Detect which cell encompasses the target text, then output its (x, y) center coordinate. 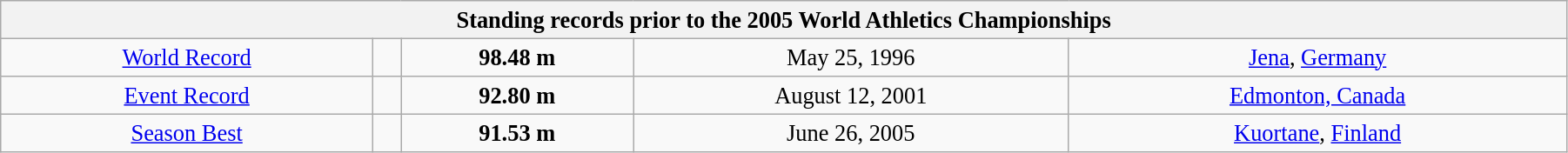
Edmonton, Canada (1317, 95)
World Record (187, 57)
Season Best (187, 133)
Event Record (187, 95)
August 12, 2001 (851, 95)
Standing records prior to the 2005 World Athletics Championships (784, 19)
Jena, Germany (1317, 57)
91.53 m (517, 133)
92.80 m (517, 95)
98.48 m (517, 57)
June 26, 2005 (851, 133)
Kuortane, Finland (1317, 133)
May 25, 1996 (851, 57)
